From the cell containing the given text, extract its center point as [x, y] coordinate. 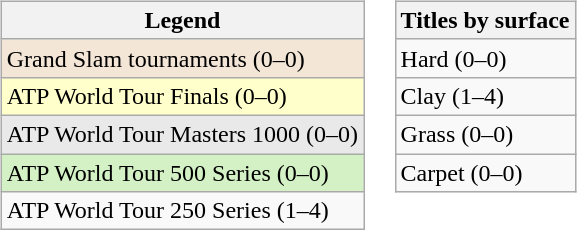
Carpet (0–0) [485, 173]
ATP World Tour 250 Series (1–4) [182, 211]
ATP World Tour Finals (0–0) [182, 96]
Legend [182, 20]
ATP World Tour 500 Series (0–0) [182, 173]
Grand Slam tournaments (0–0) [182, 58]
ATP World Tour Masters 1000 (0–0) [182, 134]
Titles by surface [485, 20]
Grass (0–0) [485, 134]
Clay (1–4) [485, 96]
Hard (0–0) [485, 58]
